For the text-containing cell, return its midpoint in (x, y) coordinate format. 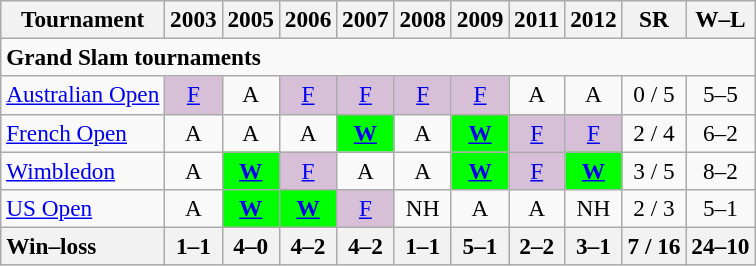
2 / 4 (654, 133)
5–5 (720, 95)
W–L (720, 19)
Grand Slam tournaments (378, 57)
2008 (422, 19)
SR (654, 19)
2006 (308, 19)
24–10 (720, 246)
0 / 5 (654, 95)
French Open (83, 133)
2012 (594, 19)
Wimbledon (83, 170)
7 / 16 (654, 246)
2007 (366, 19)
Australian Open (83, 95)
3 / 5 (654, 170)
2011 (537, 19)
6–2 (720, 133)
US Open (83, 208)
2009 (480, 19)
3–1 (594, 246)
8–2 (720, 170)
Tournament (83, 19)
4–0 (250, 246)
2003 (194, 19)
2005 (250, 19)
2–2 (537, 246)
Win–loss (83, 246)
2 / 3 (654, 208)
